Locate the cell with the specified text and output its (X, Y) center coordinate. 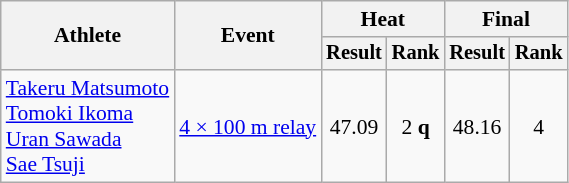
2 q (416, 126)
Event (248, 36)
4 (539, 126)
Final (506, 19)
Takeru MatsumotoTomoki IkomaUran SawadaSae Tsuji (88, 126)
Heat (382, 19)
4 × 100 m relay (248, 126)
48.16 (477, 126)
Athlete (88, 36)
47.09 (354, 126)
